Locate the cell with the specified text and output its [X, Y] center coordinate. 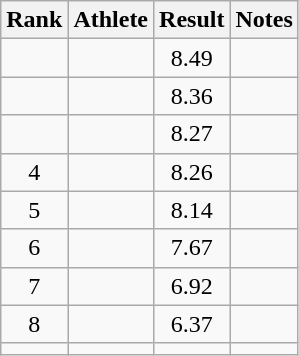
8.27 [192, 134]
7.67 [192, 248]
8.36 [192, 96]
7 [34, 286]
Rank [34, 20]
Notes [264, 20]
8.14 [192, 210]
5 [34, 210]
8.26 [192, 172]
Athlete [111, 20]
6.92 [192, 286]
Result [192, 20]
6 [34, 248]
8.49 [192, 58]
4 [34, 172]
8 [34, 324]
6.37 [192, 324]
